Locate the cell with the specified text and output its (x, y) center coordinate. 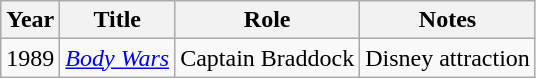
Disney attraction (448, 58)
Captain Braddock (268, 58)
Notes (448, 20)
Title (118, 20)
Body Wars (118, 58)
1989 (30, 58)
Role (268, 20)
Year (30, 20)
